Identify which cell holds the provided text, then report its (X, Y) central coordinate. 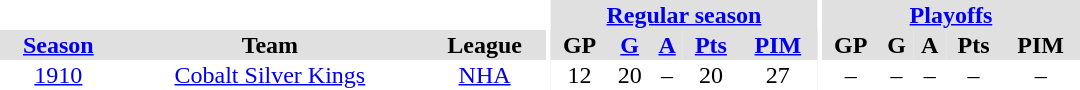
Cobalt Silver Kings (270, 75)
Playoffs (951, 15)
Season (58, 45)
Team (270, 45)
League (484, 45)
NHA (484, 75)
1910 (58, 75)
27 (778, 75)
Regular season (684, 15)
12 (580, 75)
